Find where the given text appears and provide that cell's center as [X, Y] coordinate. 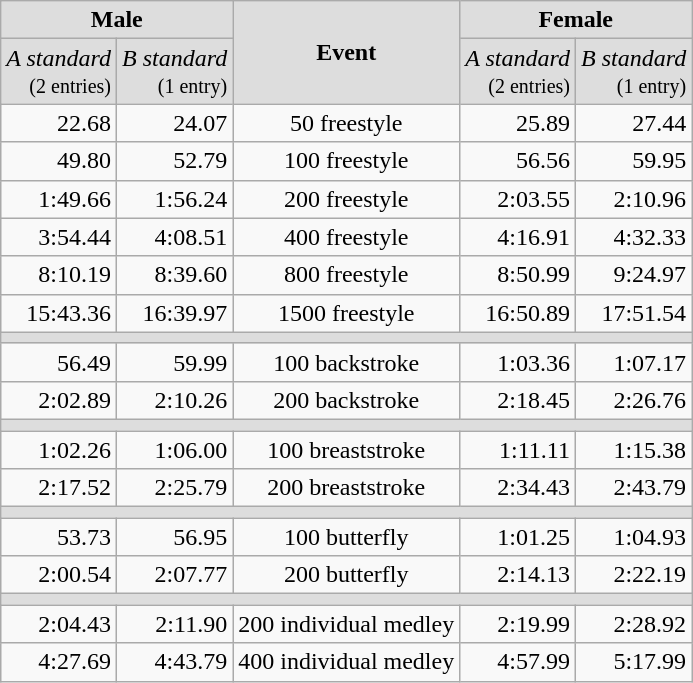
16:39.97 [175, 313]
2:07.77 [175, 575]
27.44 [633, 123]
4:32.33 [633, 237]
24.07 [175, 123]
Male [117, 20]
Female [576, 20]
2:28.92 [633, 624]
4:27.69 [59, 662]
4:57.99 [518, 662]
2:43.79 [633, 488]
56.95 [175, 537]
4:16.91 [518, 237]
8:50.99 [518, 275]
59.99 [175, 362]
2:11.90 [175, 624]
1:03.36 [518, 362]
56.56 [518, 161]
8:10.19 [59, 275]
200 backstroke [346, 400]
2:02.89 [59, 400]
2:18.45 [518, 400]
2:26.76 [633, 400]
4:08.51 [175, 237]
15:43.36 [59, 313]
100 backstroke [346, 362]
1500 freestyle [346, 313]
2:14.13 [518, 575]
2:19.99 [518, 624]
200 butterfly [346, 575]
200 breaststroke [346, 488]
Event [346, 52]
1:49.66 [59, 199]
1:11.11 [518, 449]
52.79 [175, 161]
1:15.38 [633, 449]
3:54.44 [59, 237]
17:51.54 [633, 313]
50 freestyle [346, 123]
22.68 [59, 123]
2:17.52 [59, 488]
2:10.26 [175, 400]
2:03.55 [518, 199]
100 freestyle [346, 161]
400 freestyle [346, 237]
25.89 [518, 123]
200 individual medley [346, 624]
400 individual medley [346, 662]
2:00.54 [59, 575]
9:24.97 [633, 275]
2:25.79 [175, 488]
2:10.96 [633, 199]
8:39.60 [175, 275]
59.95 [633, 161]
5:17.99 [633, 662]
1:07.17 [633, 362]
49.80 [59, 161]
2:22.19 [633, 575]
1:04.93 [633, 537]
100 butterfly [346, 537]
16:50.89 [518, 313]
53.73 [59, 537]
800 freestyle [346, 275]
1:56.24 [175, 199]
1:01.25 [518, 537]
4:43.79 [175, 662]
1:02.26 [59, 449]
100 breaststroke [346, 449]
1:06.00 [175, 449]
56.49 [59, 362]
200 freestyle [346, 199]
2:34.43 [518, 488]
2:04.43 [59, 624]
